Identify which cell holds the provided text, then report its (x, y) central coordinate. 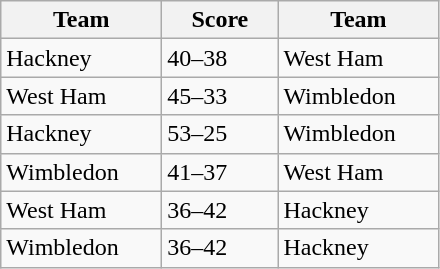
Score (220, 20)
40–38 (220, 58)
45–33 (220, 96)
53–25 (220, 134)
41–37 (220, 172)
